Extract the [X, Y] coordinate from the center of the cell holding the provided text.  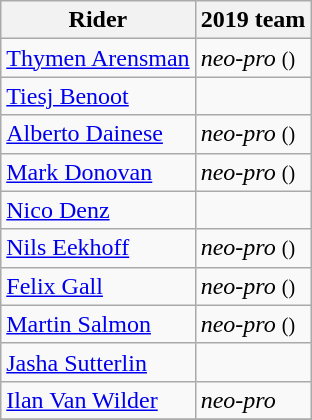
Jasha Sutterlin [98, 362]
Nico Denz [98, 210]
Martin Salmon [98, 324]
Rider [98, 20]
Felix Gall [98, 286]
Nils Eekhoff [98, 248]
Alberto Dainese [98, 134]
Ilan Van Wilder [98, 400]
Thymen Arensman [98, 58]
2019 team [253, 20]
Mark Donovan [98, 172]
neo-pro [253, 400]
Tiesj Benoot [98, 96]
